Locate the cell with the specified text and output its [x, y] center coordinate. 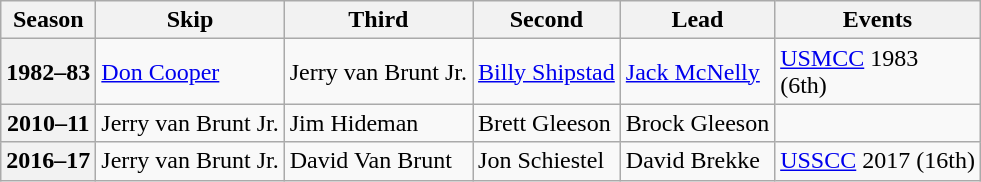
Third [378, 20]
1982–83 [48, 72]
Don Cooper [190, 72]
Jon Schiestel [547, 161]
Skip [190, 20]
David Van Brunt [378, 161]
Jack McNelly [697, 72]
USSCC 2017 (16th) [878, 161]
USMCC 1983 (6th) [878, 72]
Second [547, 20]
David Brekke [697, 161]
2016–17 [48, 161]
Billy Shipstad [547, 72]
Lead [697, 20]
Brock Gleeson [697, 123]
Jim Hideman [378, 123]
Brett Gleeson [547, 123]
2010–11 [48, 123]
Season [48, 20]
Events [878, 20]
